Find where the given text appears and provide that cell's center as [x, y] coordinate. 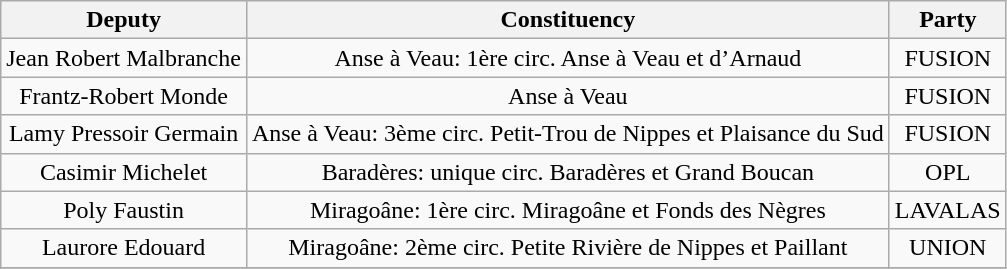
Poly Faustin [124, 210]
Anse à Veau: 3ème circ. Petit-Trou de Nippes et Plaisance du Sud [568, 134]
Deputy [124, 20]
Party [948, 20]
UNION [948, 248]
Casimir Michelet [124, 172]
Jean Robert Malbranche [124, 58]
OPL [948, 172]
Lamy Pressoir Germain [124, 134]
LAVALAS [948, 210]
Anse à Veau: 1ère circ. Anse à Veau et d’Arnaud [568, 58]
Baradères: unique circ. Baradères et Grand Boucan [568, 172]
Miragoâne: 1ère circ. Miragoâne et Fonds des Nègres [568, 210]
Frantz-Robert Monde [124, 96]
Laurore Edouard [124, 248]
Constituency [568, 20]
Miragoâne: 2ème circ. Petite Rivière de Nippes et Paillant [568, 248]
Anse à Veau [568, 96]
